Identify which cell holds the provided text, then report its [x, y] central coordinate. 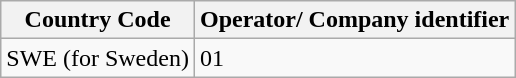
Country Code [98, 20]
01 [354, 58]
SWE (for Sweden) [98, 58]
Operator/ Company identifier [354, 20]
